Scan for the cell matching the given text and deliver its (X, Y) coordinate at center. 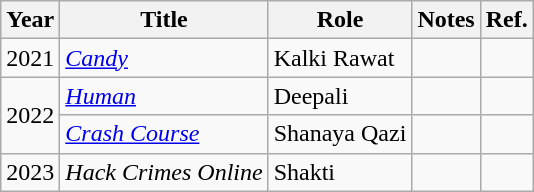
Deepali (340, 96)
Title (164, 20)
Crash Course (164, 134)
2022 (30, 115)
Year (30, 20)
2021 (30, 58)
2023 (30, 172)
Role (340, 20)
Candy (164, 58)
Ref. (506, 20)
Shanaya Qazi (340, 134)
Kalki Rawat (340, 58)
Human (164, 96)
Hack Crimes Online (164, 172)
Notes (446, 20)
Shakti (340, 172)
